Detect which cell encompasses the target text, then output its (X, Y) center coordinate. 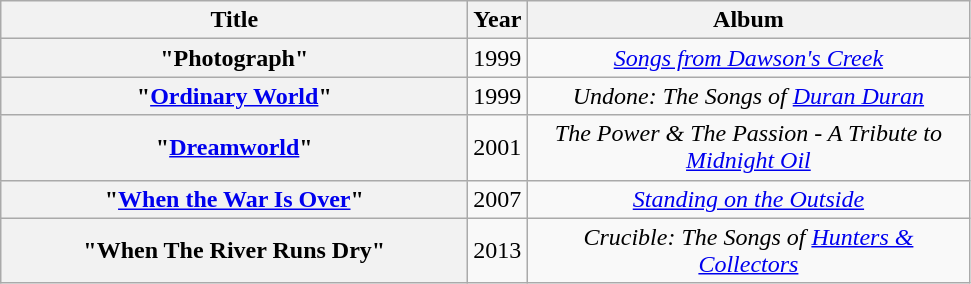
Standing on the Outside (748, 199)
2013 (498, 250)
"When The River Runs Dry" (234, 250)
Crucible: The Songs of Hunters & Collectors (748, 250)
2007 (498, 199)
The Power & The Passion - A Tribute to Midnight Oil (748, 148)
2001 (498, 148)
Songs from Dawson's Creek (748, 58)
Undone: The Songs of Duran Duran (748, 96)
Title (234, 20)
"When the War Is Over" (234, 199)
Year (498, 20)
"Ordinary World" (234, 96)
"Dreamworld" (234, 148)
"Photograph" (234, 58)
Album (748, 20)
